Capture the cell that displays the provided text and extract its [x, y] central coordinate. 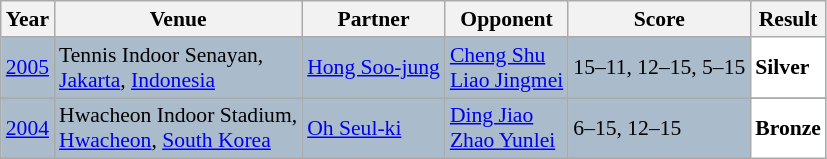
Ding Jiao Zhao Yunlei [506, 128]
Bronze [788, 128]
Result [788, 19]
Year [28, 19]
Hwacheon Indoor Stadium,Hwacheon, South Korea [178, 128]
15–11, 12–15, 5–15 [659, 68]
Score [659, 19]
Venue [178, 19]
Oh Seul-ki [374, 128]
2004 [28, 128]
6–15, 12–15 [659, 128]
Tennis Indoor Senayan,Jakarta, Indonesia [178, 68]
Silver [788, 68]
Cheng Shu Liao Jingmei [506, 68]
Partner [374, 19]
Hong Soo-jung [374, 68]
2005 [28, 68]
Opponent [506, 19]
